Return the [X, Y] coordinate for the center point of the cell that contains the specified text.  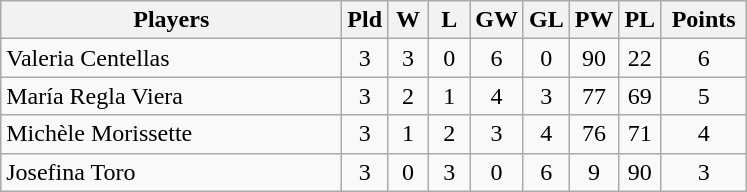
PL [640, 20]
Players [172, 20]
W [408, 20]
9 [594, 172]
71 [640, 134]
María Regla Viera [172, 96]
GW [497, 20]
69 [640, 96]
22 [640, 58]
Michèle Morissette [172, 134]
L [450, 20]
PW [594, 20]
Pld [365, 20]
77 [594, 96]
Valeria Centellas [172, 58]
76 [594, 134]
Points [704, 20]
5 [704, 96]
GL [546, 20]
Josefina Toro [172, 172]
